Determine the [X, Y] coordinate at the center of the cell enclosing the given text.  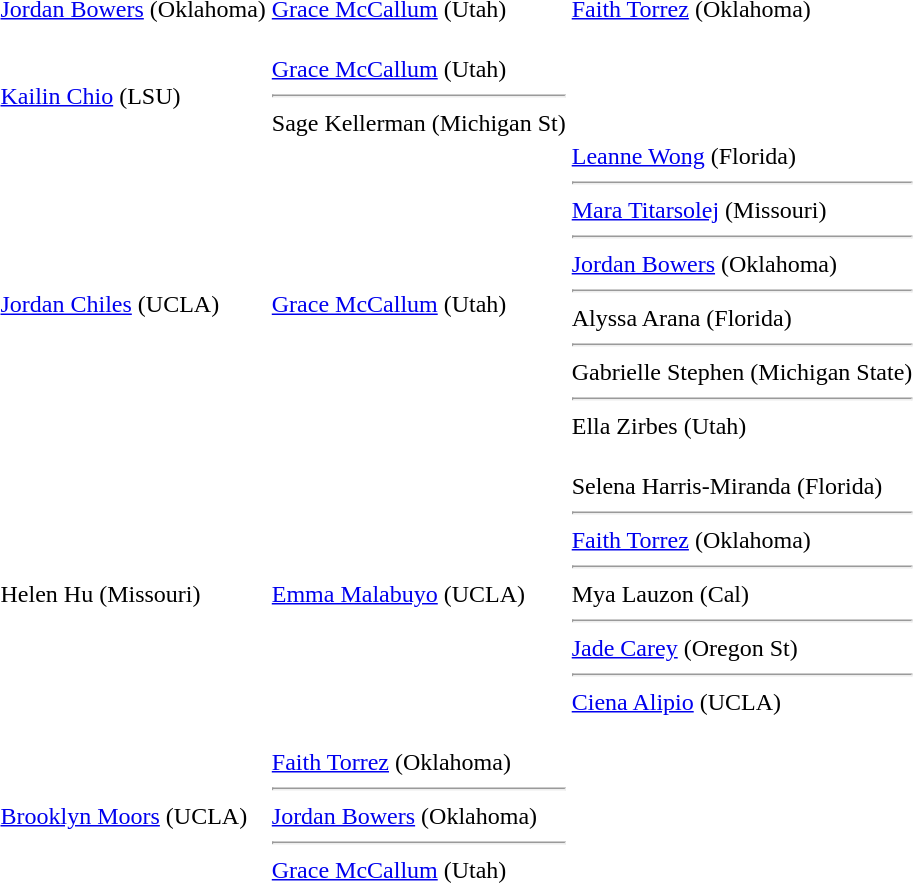
Grace McCallum (Utah) [418, 291]
Emma Malabuyo (UCLA) [418, 580]
Grace McCallum (Utah)Sage Kellerman (Michigan St) [418, 82]
